Capture the cell that displays the provided text and extract its (x, y) central coordinate. 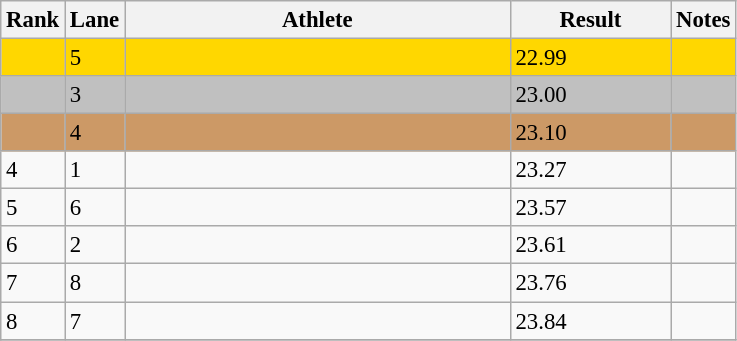
23.61 (590, 245)
23.10 (590, 133)
1 (95, 170)
23.27 (590, 170)
Rank (33, 20)
2 (95, 245)
23.00 (590, 95)
Lane (95, 20)
23.84 (590, 321)
Notes (704, 20)
23.57 (590, 208)
23.76 (590, 283)
Result (590, 20)
3 (95, 95)
22.99 (590, 58)
Athlete (318, 20)
